Return the (X, Y) coordinate for the center point of the cell that contains the specified text.  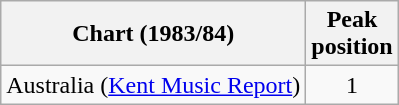
Chart (1983/84) (154, 34)
1 (352, 85)
Peakposition (352, 34)
Australia (Kent Music Report) (154, 85)
